Output the [x, y] coordinate of the center of the cell containing the given text.  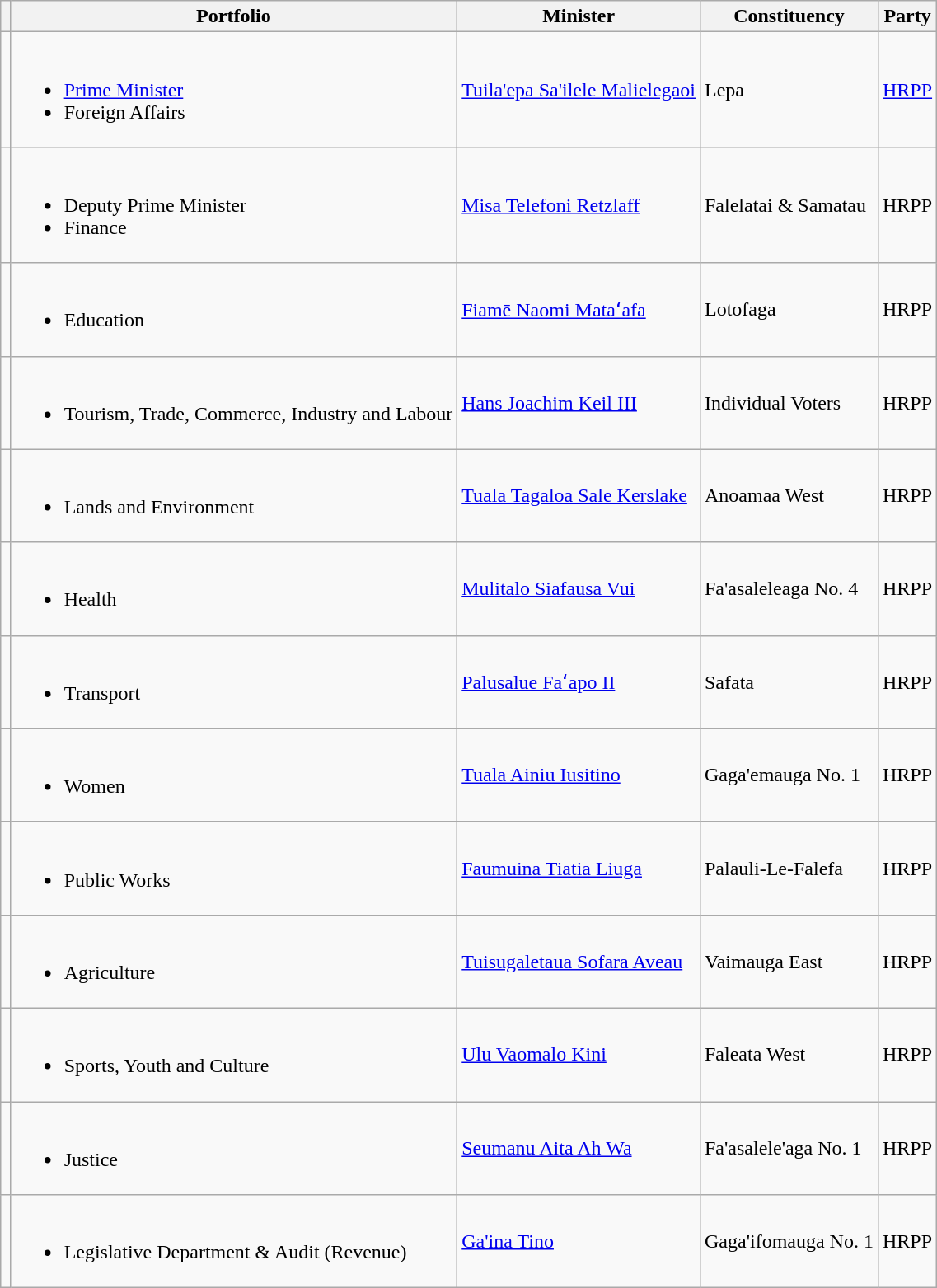
Education [234, 310]
Legislative Department & Audit (Revenue) [234, 1241]
Transport [234, 682]
Portfolio [234, 16]
Seumanu Aita Ah Wa [579, 1147]
Tourism, Trade, Commerce, Industry and Labour [234, 402]
Deputy Prime MinisterFinance [234, 205]
Safata [789, 682]
Fiamē Naomi Mataʻafa [579, 310]
Minister [579, 16]
Hans Joachim Keil III [579, 402]
Health [234, 588]
Party [907, 16]
Palauli-Le-Falefa [789, 869]
Lotofaga [789, 310]
Tuala Tagaloa Sale Kerslake [579, 496]
Prime MinisterForeign Affairs [234, 90]
Lands and Environment [234, 496]
Sports, Youth and Culture [234, 1055]
Agriculture [234, 961]
Lepa [789, 90]
Public Works [234, 869]
Misa Telefoni Retzlaff [579, 205]
Vaimauga East [789, 961]
Women [234, 775]
Fa'asaleleaga No. 4 [789, 588]
Fa'asalele'aga No. 1 [789, 1147]
Mulitalo Siafausa Vui [579, 588]
Faleata West [789, 1055]
Constituency [789, 16]
Ga'ina Tino [579, 1241]
Justice [234, 1147]
Anoamaa West [789, 496]
Individual Voters [789, 402]
Tuila'epa Sa'ilele Malielegaoi [579, 90]
Faumuina Tiatia Liuga [579, 869]
Palusalue Faʻapo II [579, 682]
Tuisugaletaua Sofara Aveau [579, 961]
Gaga'ifomauga No. 1 [789, 1241]
Gaga'emauga No. 1 [789, 775]
Falelatai & Samatau [789, 205]
Tuala Ainiu Iusitino [579, 775]
Ulu Vaomalo Kini [579, 1055]
